Output the (X, Y) coordinate of the center of the cell containing the given text.  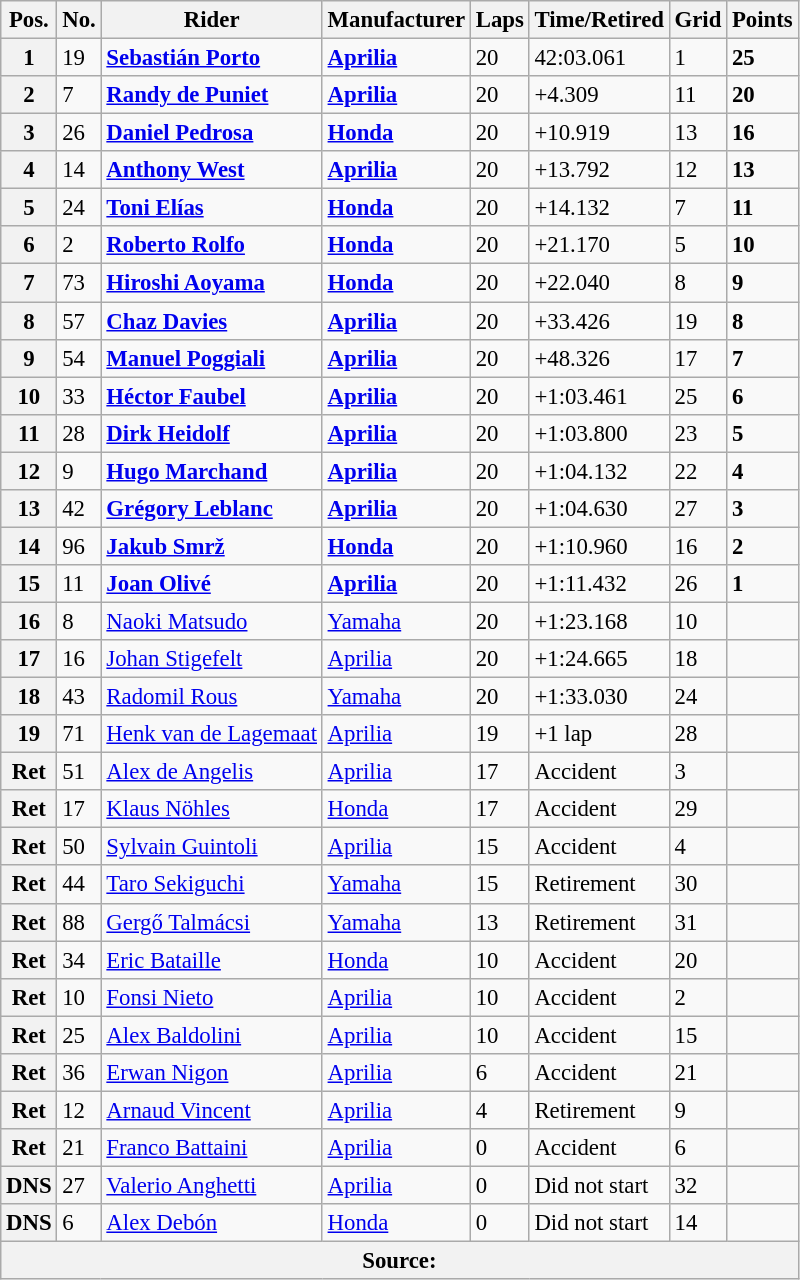
Jakub Smrž (212, 546)
Alex Debón (212, 1223)
57 (79, 321)
+14.132 (599, 208)
29 (698, 809)
Manuel Poggiali (212, 358)
22 (698, 471)
43 (79, 697)
+1:04.630 (599, 509)
Fonsi Nieto (212, 997)
+4.309 (599, 95)
Time/Retired (599, 20)
32 (698, 1185)
34 (79, 960)
73 (79, 283)
44 (79, 885)
Johan Stigefelt (212, 659)
Gergő Talmácsi (212, 922)
Grégory Leblanc (212, 509)
31 (698, 922)
Anthony West (212, 170)
Hiroshi Aoyama (212, 283)
Franco Battaini (212, 1148)
Manufacturer (396, 20)
Arnaud Vincent (212, 1110)
Laps (500, 20)
+22.040 (599, 283)
Radomil Rous (212, 697)
Hugo Marchand (212, 471)
Alex de Angelis (212, 772)
42:03.061 (599, 58)
Toni Elías (212, 208)
Erwan Nigon (212, 1073)
36 (79, 1073)
+1:24.665 (599, 659)
+1:33.030 (599, 697)
Héctor Faubel (212, 396)
Taro Sekiguchi (212, 885)
+13.792 (599, 170)
51 (79, 772)
+1 lap (599, 734)
96 (79, 546)
+10.919 (599, 133)
71 (79, 734)
50 (79, 847)
88 (79, 922)
+1:10.960 (599, 546)
Grid (698, 20)
+21.170 (599, 245)
+1:11.432 (599, 584)
Dirk Heidolf (212, 433)
Joan Olivé (212, 584)
Valerio Anghetti (212, 1185)
Pos. (29, 20)
23 (698, 433)
+1:03.461 (599, 396)
Chaz Davies (212, 321)
+1:03.800 (599, 433)
Daniel Pedrosa (212, 133)
30 (698, 885)
+48.326 (599, 358)
Eric Bataille (212, 960)
Sylvain Guintoli (212, 847)
Source: (400, 1261)
Alex Baldolini (212, 1035)
Rider (212, 20)
Klaus Nöhles (212, 809)
33 (79, 396)
Points (762, 20)
+1:04.132 (599, 471)
+1:23.168 (599, 621)
Henk van de Lagemaat (212, 734)
42 (79, 509)
Randy de Puniet (212, 95)
Naoki Matsudo (212, 621)
+33.426 (599, 321)
Roberto Rolfo (212, 245)
No. (79, 20)
Sebastián Porto (212, 58)
54 (79, 358)
